Capture the cell that displays the provided text and extract its [x, y] central coordinate. 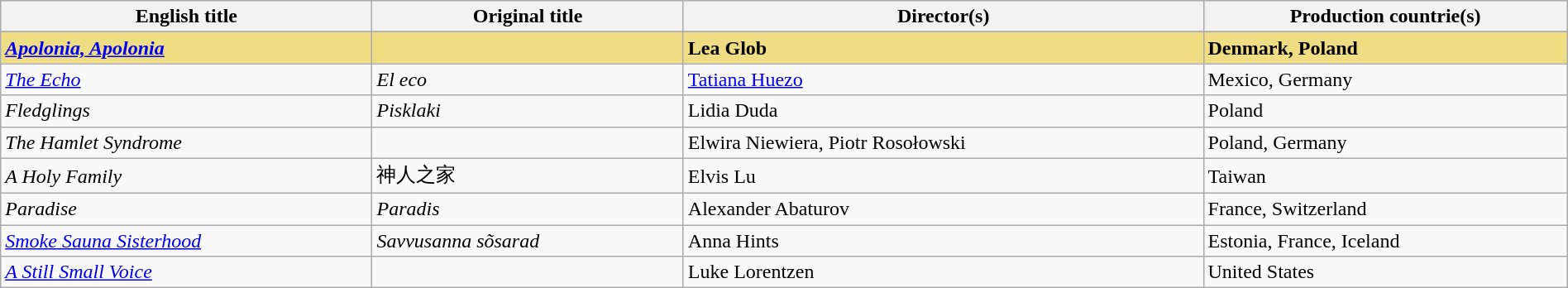
Elwira Niewiera, Piotr Rosołowski [943, 142]
Elvis Lu [943, 175]
Pisklaki [528, 111]
France, Switzerland [1385, 209]
Original title [528, 17]
Alexander Abaturov [943, 209]
The Hamlet Syndrome [187, 142]
Production countrie(s) [1385, 17]
The Echo [187, 79]
Savvusanna sõsarad [528, 241]
Fledglings [187, 111]
Poland, Germany [1385, 142]
Estonia, France, Iceland [1385, 241]
Paradise [187, 209]
United States [1385, 272]
A Still Small Voice [187, 272]
Poland [1385, 111]
Director(s) [943, 17]
Smoke Sauna Sisterhood [187, 241]
Tatiana Huezo [943, 79]
神人之家 [528, 175]
Denmark, Poland [1385, 48]
Taiwan [1385, 175]
Apolonia, Apolonia [187, 48]
El eco [528, 79]
Lea Glob [943, 48]
English title [187, 17]
Mexico, Germany [1385, 79]
Lidia Duda [943, 111]
A Holy Family [187, 175]
Anna Hints [943, 241]
Luke Lorentzen [943, 272]
Paradis [528, 209]
